Search for the cell housing the specified text and yield its [x, y] center coordinate. 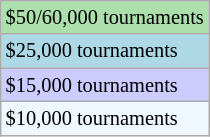
$10,000 tournaments [105, 118]
$50/60,000 tournaments [105, 17]
$25,000 tournaments [105, 51]
$15,000 tournaments [105, 85]
